For the text-containing cell, return its midpoint in [x, y] coordinate format. 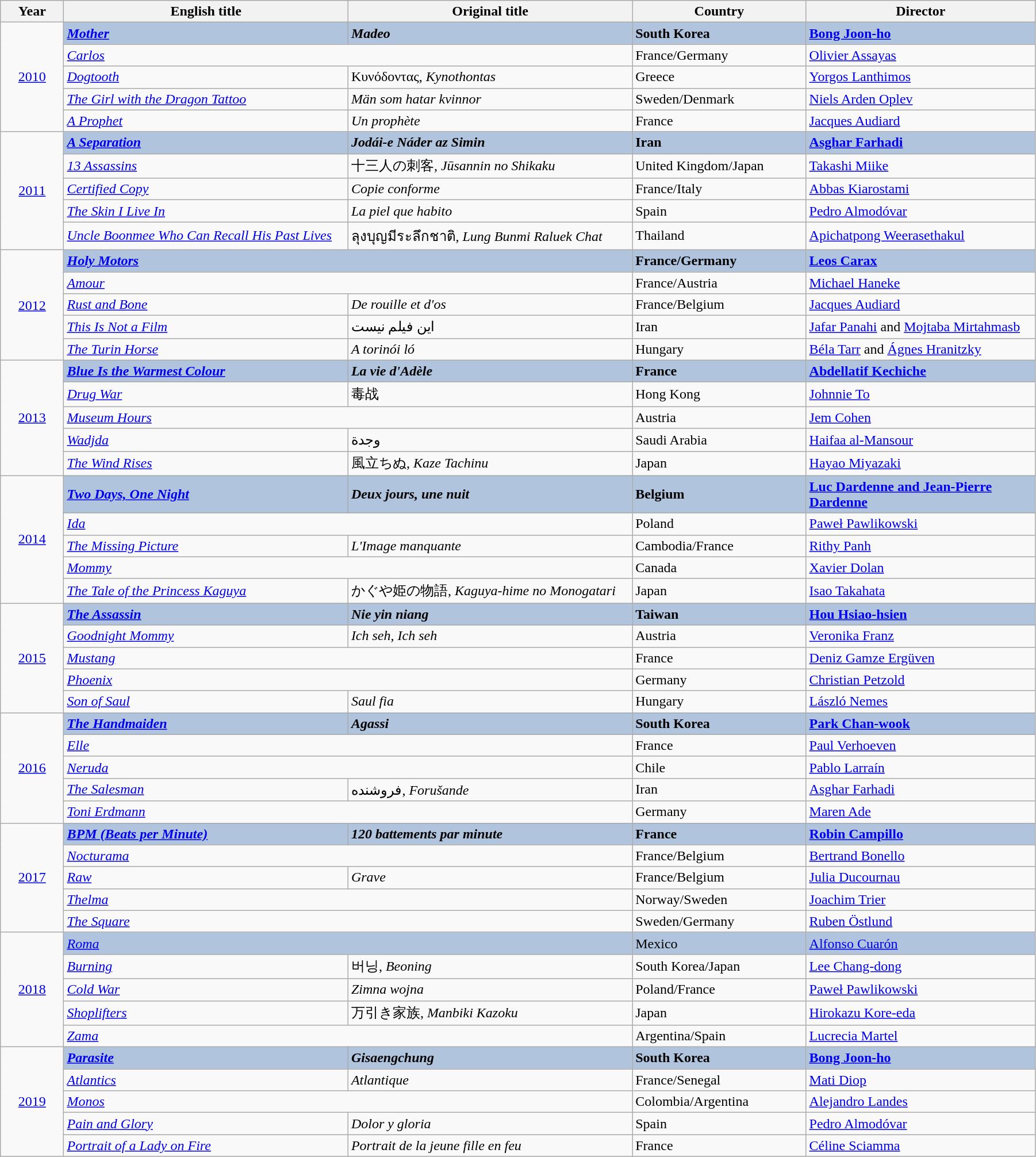
Sweden/Denmark [719, 99]
Hirokazu Kore-eda [920, 1013]
Museum Hours [348, 417]
La piel que habito [490, 211]
Wadjda [206, 440]
Män som hatar kvinnor [490, 99]
Toni Erdmann [348, 812]
Xavier Dolan [920, 568]
Agassi [490, 723]
Mother [206, 33]
Certified Copy [206, 189]
The Square [348, 921]
2017 [32, 878]
Johnnie To [920, 394]
Norway/Sweden [719, 899]
2018 [32, 989]
Portrait of a Lady on Fire [206, 1145]
Ruben Östlund [920, 921]
2014 [32, 539]
2019 [32, 1102]
Goodnight Mommy [206, 636]
Alejandro Landes [920, 1102]
Belgium [719, 495]
Takashi Miike [920, 166]
The Handmaiden [206, 723]
Phoenix [348, 680]
The Assassin [206, 614]
The Salesman [206, 790]
Year [32, 12]
Greece [719, 77]
Yorgos Lanthimos [920, 77]
버닝, Beoning [490, 966]
The Missing Picture [206, 546]
Haifaa al-Mansour [920, 440]
Mustang [348, 658]
Cambodia/France [719, 546]
Mexico [719, 943]
Isao Takahata [920, 591]
Pablo Larraín [920, 767]
Blue Is the Warmest Colour [206, 371]
A Prophet [206, 121]
A torinói ló [490, 349]
L'Image manquante [490, 546]
Gisaengchung [490, 1058]
Béla Tarr and Ágnes Hranitzky [920, 349]
A Separation [206, 143]
The Skin I Live In [206, 211]
Rithy Panh [920, 546]
Thailand [719, 236]
این فیلم نیست [490, 327]
2010 [32, 77]
Dolor y gloria [490, 1124]
Christian Petzold [920, 680]
Taiwan [719, 614]
Copie conforme [490, 189]
Neruda [348, 767]
BPM (Beats per Minute) [206, 834]
Lee Chang-dong [920, 966]
風立ちぬ, Kaze Tachinu [490, 463]
Mommy [348, 568]
France/Italy [719, 189]
Céline Sciamma [920, 1145]
十三人の刺客, Jūsannin no Shikaku [490, 166]
2015 [32, 658]
2011 [32, 191]
Robin Campillo [920, 834]
Sweden/Germany [719, 921]
Maren Ade [920, 812]
Cold War [206, 990]
Colombia/Argentina [719, 1102]
Deniz Gamze Ergüven [920, 658]
De rouille et d'os [490, 305]
Bertrand Bonello [920, 856]
Un prophète [490, 121]
The Turin Horse [206, 349]
Canada [719, 568]
2012 [32, 305]
France/Senegal [719, 1080]
ลุงบุญมีระลึกชาติ, Lung Bunmi Raluek Chat [490, 236]
Atlantics [206, 1080]
2016 [32, 768]
Amour [348, 282]
Poland [719, 524]
Hayao Miyazaki [920, 463]
László Nemes [920, 702]
Julia Ducournau [920, 878]
Lucrecia Martel [920, 1036]
かぐや姫の物語, Kaguya-hime no Monogatari [490, 591]
Leos Carax [920, 260]
Nocturama [348, 856]
Olivier Assayas [920, 55]
万引き家族, Manbiki Kazoku [490, 1013]
This Is Not a Film [206, 327]
La vie d'Adèle [490, 371]
Zimna wojna [490, 990]
Parasite [206, 1058]
Poland/France [719, 990]
Elle [348, 745]
毒战 [490, 394]
Joachim Trier [920, 899]
Director [920, 12]
Portrait de la jeune fille en feu [490, 1145]
Alfonso Cuarón [920, 943]
English title [206, 12]
Roma [348, 943]
120 battements par minute [490, 834]
Hong Kong [719, 394]
Michael Haneke [920, 282]
Nie yin niang [490, 614]
Two Days, One Night [206, 495]
Saudi Arabia [719, 440]
Son of Saul [206, 702]
Madeo [490, 33]
Original title [490, 12]
Country [719, 12]
South Korea/Japan [719, 966]
France/Austria [719, 282]
Grave [490, 878]
Mati Diop [920, 1080]
Uncle Boonmee Who Can Recall His Past Lives [206, 236]
United Kingdom/Japan [719, 166]
Drug War [206, 394]
Zama [348, 1036]
Jodái-e Náder az Simin [490, 143]
Abbas Kiarostami [920, 189]
Atlantique [490, 1080]
Deux jours, une nuit [490, 495]
Thelma [348, 899]
Luc Dardenne and Jean-Pierre Dardenne [920, 495]
Argentina/Spain [719, 1036]
Shoplifters [206, 1013]
2013 [32, 417]
Holy Motors [348, 260]
Niels Arden Oplev [920, 99]
Dogtooth [206, 77]
Jafar Panahi and Mojtaba Mirtahmasb [920, 327]
The Girl with the Dragon Tattoo [206, 99]
13 Assassins [206, 166]
Monos [348, 1102]
Paul Verhoeven [920, 745]
Park Chan-wook [920, 723]
Chile [719, 767]
Ida [348, 524]
The Wind Rises [206, 463]
The Tale of the Princess Kaguya [206, 591]
Rust and Bone [206, 305]
Pain and Glory [206, 1124]
وجدة [490, 440]
Burning [206, 966]
Ich seh, Ich seh [490, 636]
Apichatpong Weerasethakul [920, 236]
Veronika Franz [920, 636]
Carlos [348, 55]
Jem Cohen [920, 417]
فروشنده, Forušande [490, 790]
Raw [206, 878]
Hou Hsiao-hsien [920, 614]
Abdellatif Kechiche [920, 371]
Κυνόδοντας, Kynothontas [490, 77]
Saul fia [490, 702]
